Pinpoint the cell where the given text exists, returning its (X, Y) midpoint coordinate. 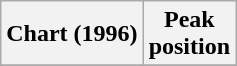
Peakposition (189, 34)
Chart (1996) (72, 34)
